Search for the cell housing the specified text and yield its (X, Y) center coordinate. 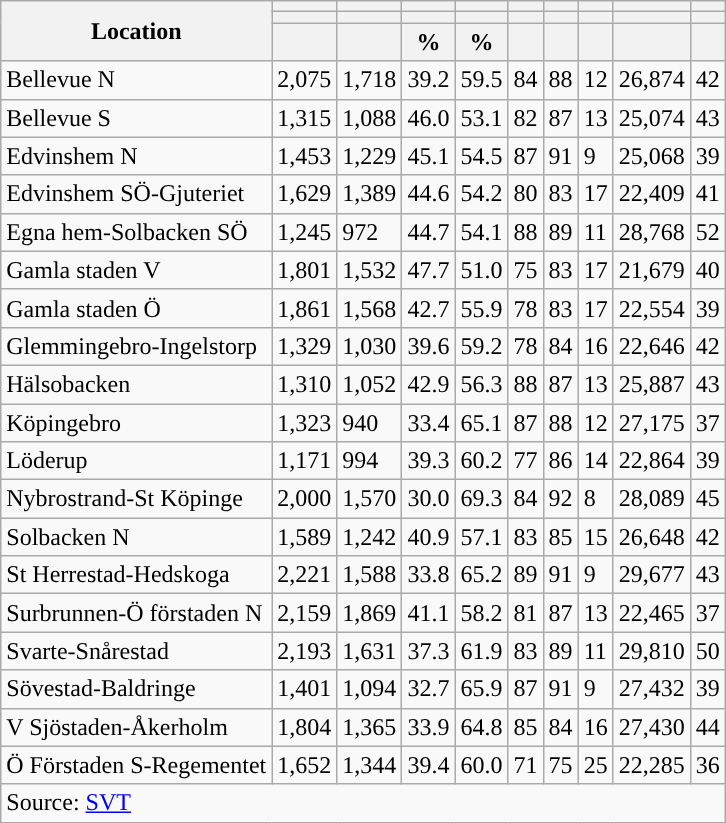
44.7 (428, 232)
26,874 (652, 80)
940 (370, 423)
21,679 (652, 270)
27,430 (652, 727)
2,159 (304, 613)
59.2 (482, 346)
1,588 (370, 575)
29,810 (652, 651)
53.1 (482, 118)
77 (526, 461)
1,589 (304, 537)
44 (708, 727)
22,646 (652, 346)
1,030 (370, 346)
55.9 (482, 308)
Glemmingebro-Ingelstorp (136, 346)
994 (370, 461)
Location (136, 31)
58.2 (482, 613)
33.4 (428, 423)
Egna hem-Solbacken SÖ (136, 232)
42.9 (428, 384)
Solbacken N (136, 537)
Gamla staden Ö (136, 308)
22,864 (652, 461)
47.7 (428, 270)
82 (526, 118)
2,075 (304, 80)
86 (560, 461)
1,631 (370, 651)
36 (708, 765)
Löderup (136, 461)
25,887 (652, 384)
Surbrunnen-Ö förstaden N (136, 613)
Bellevue S (136, 118)
39.6 (428, 346)
8 (596, 499)
1,532 (370, 270)
26,648 (652, 537)
Edvinshem SÖ-Gjuteriet (136, 194)
2,000 (304, 499)
44.6 (428, 194)
Nybrostrand-St Köpinge (136, 499)
39.2 (428, 80)
St Herrestad-Hedskoga (136, 575)
25,068 (652, 156)
25,074 (652, 118)
Edvinshem N (136, 156)
25 (596, 765)
37.3 (428, 651)
Ö Förstaden S-Regementet (136, 765)
65.9 (482, 689)
50 (708, 651)
39.4 (428, 765)
972 (370, 232)
1,171 (304, 461)
1,801 (304, 270)
V Sjöstaden-Åkerholm (136, 727)
46.0 (428, 118)
32.7 (428, 689)
1,718 (370, 80)
41.1 (428, 613)
52 (708, 232)
39.3 (428, 461)
1,401 (304, 689)
1,088 (370, 118)
22,554 (652, 308)
1,229 (370, 156)
Köpingebro (136, 423)
41 (708, 194)
1,804 (304, 727)
45 (708, 499)
1,245 (304, 232)
54.2 (482, 194)
22,409 (652, 194)
1,570 (370, 499)
22,465 (652, 613)
64.8 (482, 727)
1,869 (370, 613)
40.9 (428, 537)
27,432 (652, 689)
Source: SVT (364, 803)
27,175 (652, 423)
45.1 (428, 156)
69.3 (482, 499)
1,310 (304, 384)
1,568 (370, 308)
42.7 (428, 308)
33.8 (428, 575)
2,193 (304, 651)
40 (708, 270)
29,677 (652, 575)
51.0 (482, 270)
1,365 (370, 727)
1,861 (304, 308)
61.9 (482, 651)
65.1 (482, 423)
59.5 (482, 80)
1,629 (304, 194)
1,094 (370, 689)
60.0 (482, 765)
14 (596, 461)
65.2 (482, 575)
Bellevue N (136, 80)
Svarte-Snårestad (136, 651)
1,329 (304, 346)
80 (526, 194)
33.9 (428, 727)
71 (526, 765)
28,089 (652, 499)
1,453 (304, 156)
92 (560, 499)
Gamla staden V (136, 270)
1,652 (304, 765)
81 (526, 613)
54.1 (482, 232)
1,315 (304, 118)
Hälsobacken (136, 384)
1,242 (370, 537)
1,344 (370, 765)
28,768 (652, 232)
22,285 (652, 765)
56.3 (482, 384)
1,052 (370, 384)
54.5 (482, 156)
57.1 (482, 537)
15 (596, 537)
1,323 (304, 423)
30.0 (428, 499)
60.2 (482, 461)
1,389 (370, 194)
Sövestad-Baldringe (136, 689)
2,221 (304, 575)
